Locate the cell with the specified text and output its [x, y] center coordinate. 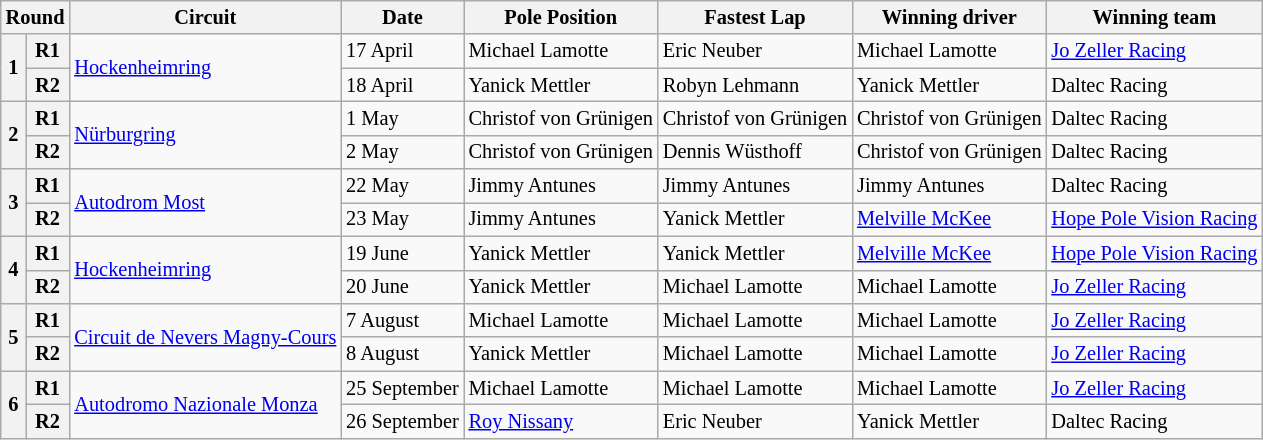
Roy Nissany [561, 421]
Nürburgring [205, 134]
25 September [402, 388]
Fastest Lap [755, 17]
2 May [402, 152]
Circuit [205, 17]
20 June [402, 287]
Autodromo Nazionale Monza [205, 404]
6 [14, 404]
18 April [402, 85]
26 September [402, 421]
Date [402, 17]
Pole Position [561, 17]
2 [14, 134]
4 [14, 270]
Circuit de Nevers Magny-Cours [205, 336]
8 August [402, 354]
Robyn Lehmann [755, 85]
3 [14, 202]
Dennis Wüsthoff [755, 152]
1 May [402, 118]
5 [14, 336]
23 May [402, 219]
22 May [402, 186]
19 June [402, 253]
17 April [402, 51]
Winning team [1154, 17]
Winning driver [949, 17]
7 August [402, 320]
Round [36, 17]
1 [14, 68]
Autodrom Most [205, 202]
